Locate the cell with the specified text and output its [x, y] center coordinate. 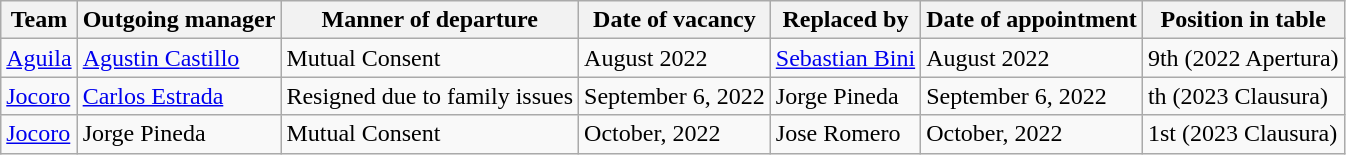
Outgoing manager [179, 20]
Date of appointment [1032, 20]
Date of vacancy [675, 20]
Replaced by [845, 20]
Agustin Castillo [179, 58]
Resigned due to family issues [430, 96]
Sebastian Bini [845, 58]
1st (2023 Clausura) [1243, 134]
Position in table [1243, 20]
9th (2022 Apertura) [1243, 58]
Carlos Estrada [179, 96]
Aguila [39, 58]
Jose Romero [845, 134]
Team [39, 20]
th (2023 Clausura) [1243, 96]
Manner of departure [430, 20]
